Pinpoint the cell where the given text exists, returning its [x, y] midpoint coordinate. 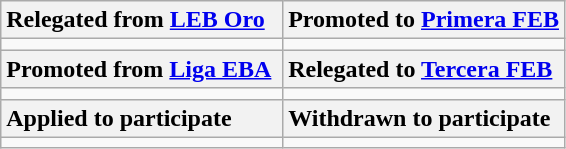
Relegated to Tercera FEB [424, 69]
Withdrawn to participate [424, 118]
Promoted to Primera FEB [424, 20]
Promoted from Liga EBA [142, 69]
Applied to participate [142, 118]
Relegated from LEB Oro [142, 20]
